Pinpoint the cell where the given text exists, returning its [x, y] midpoint coordinate. 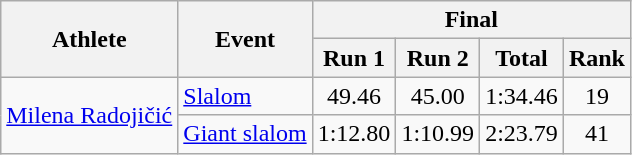
19 [596, 96]
Slalom [245, 96]
41 [596, 134]
Event [245, 39]
1:12.80 [354, 134]
Run 2 [438, 58]
2:23.79 [522, 134]
1:10.99 [438, 134]
Milena Radojičić [90, 115]
Run 1 [354, 58]
Athlete [90, 39]
Total [522, 58]
1:34.46 [522, 96]
49.46 [354, 96]
Rank [596, 58]
Giant slalom [245, 134]
45.00 [438, 96]
Final [471, 20]
